Return the (X, Y) coordinate for the center point of the cell that contains the specified text.  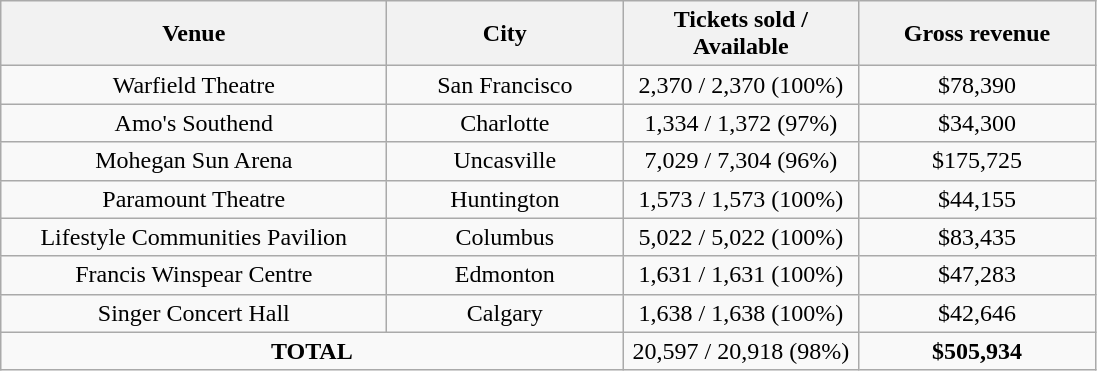
Amo's Southend (194, 123)
Warfield Theatre (194, 85)
Charlotte (505, 123)
Gross revenue (977, 34)
$175,725 (977, 161)
Edmonton (505, 275)
Mohegan Sun Arena (194, 161)
Columbus (505, 237)
$505,934 (977, 351)
5,022 / 5,022 (100%) (741, 237)
Tickets sold / Available (741, 34)
$34,300 (977, 123)
1,631 / 1,631 (100%) (741, 275)
Paramount Theatre (194, 199)
Francis Winspear Centre (194, 275)
1,334 / 1,372 (97%) (741, 123)
Singer Concert Hall (194, 313)
$44,155 (977, 199)
TOTAL (312, 351)
20,597 / 20,918 (98%) (741, 351)
1,573 / 1,573 (100%) (741, 199)
Calgary (505, 313)
7,029 / 7,304 (96%) (741, 161)
$83,435 (977, 237)
Uncasville (505, 161)
Huntington (505, 199)
Venue (194, 34)
San Francisco (505, 85)
$42,646 (977, 313)
2,370 / 2,370 (100%) (741, 85)
City (505, 34)
Lifestyle Communities Pavilion (194, 237)
$78,390 (977, 85)
1,638 / 1,638 (100%) (741, 313)
$47,283 (977, 275)
